Pinpoint the cell where the given text exists, returning its (x, y) midpoint coordinate. 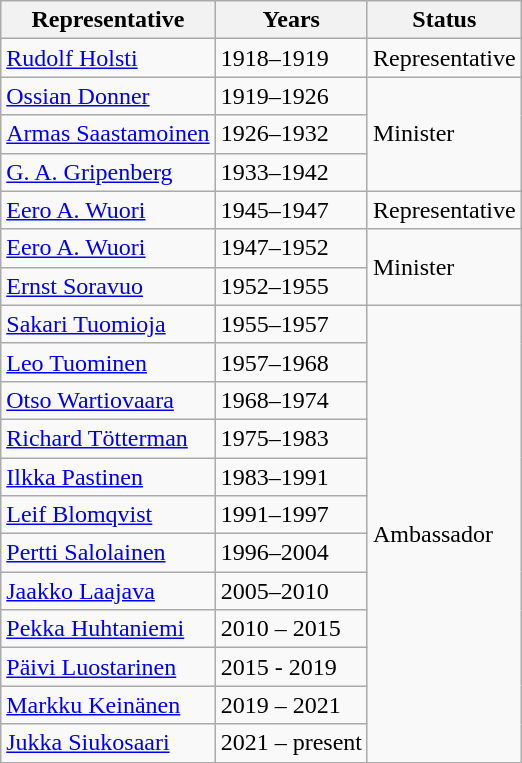
1947–1952 (291, 248)
2010 – 2015 (291, 629)
G. A. Gripenberg (108, 172)
1955–1957 (291, 324)
2015 - 2019 (291, 667)
Ilkka Pastinen (108, 477)
Otso Wartiovaara (108, 400)
1952–1955 (291, 286)
2005–2010 (291, 591)
Status (444, 20)
Pekka Huhtaniemi (108, 629)
Years (291, 20)
2021 – present (291, 743)
Sakari Tuomioja (108, 324)
1933–1942 (291, 172)
1968–1974 (291, 400)
1926–1932 (291, 134)
1957–1968 (291, 362)
1919–1926 (291, 96)
Jaakko Laajava (108, 591)
1945–1947 (291, 210)
Leif Blomqvist (108, 515)
Ossian Donner (108, 96)
Päivi Luostarinen (108, 667)
Richard Tötterman (108, 438)
Jukka Siukosaari (108, 743)
2019 – 2021 (291, 705)
1975–1983 (291, 438)
Rudolf Holsti (108, 58)
1996–2004 (291, 553)
Armas Saastamoinen (108, 134)
Pertti Salolainen (108, 553)
1983–1991 (291, 477)
Ambassador (444, 534)
1918–1919 (291, 58)
Markku Keinänen (108, 705)
Leo Tuominen (108, 362)
1991–1997 (291, 515)
Ernst Soravuo (108, 286)
